Return (x, y) of the center of cell containing provided text 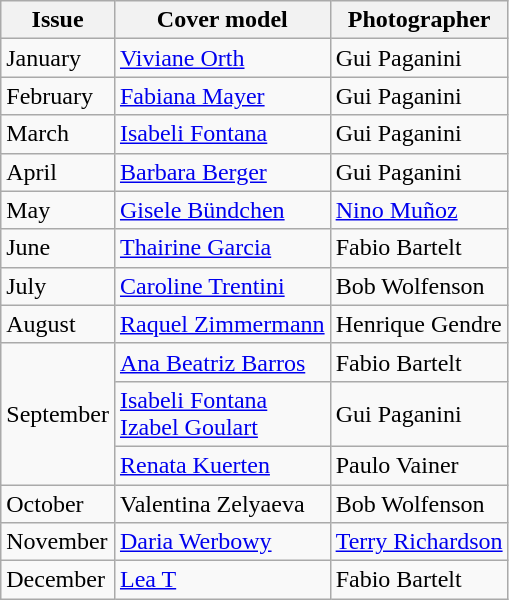
Isabeli Fontana (222, 134)
Renata Kuerten (222, 465)
Lea T (222, 580)
July (58, 286)
Isabeli FontanaIzabel Goulart (222, 414)
October (58, 503)
April (58, 172)
Thairine Garcia (222, 248)
June (58, 248)
May (58, 210)
Issue (58, 20)
Fabiana Mayer (222, 96)
Valentina Zelyaeva (222, 503)
August (58, 324)
Gisele Bündchen (222, 210)
Nino Muñoz (419, 210)
Ana Beatriz Barros (222, 362)
Cover model (222, 20)
January (58, 58)
Viviane Orth (222, 58)
September (58, 414)
Daria Werbowy (222, 542)
Raquel Zimmermann (222, 324)
Barbara Berger (222, 172)
Paulo Vainer (419, 465)
Caroline Trentini (222, 286)
February (58, 96)
Photographer (419, 20)
March (58, 134)
November (58, 542)
Henrique Gendre (419, 324)
December (58, 580)
Terry Richardson (419, 542)
